Pinpoint the cell where the given text exists, returning its [X, Y] midpoint coordinate. 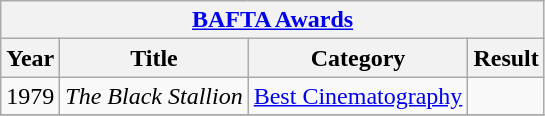
Best Cinematography [358, 96]
BAFTA Awards [273, 20]
Title [154, 58]
Result [506, 58]
Year [30, 58]
Category [358, 58]
The Black Stallion [154, 96]
1979 [30, 96]
